Determine the (X, Y) coordinate at the center of the cell enclosing the given text.  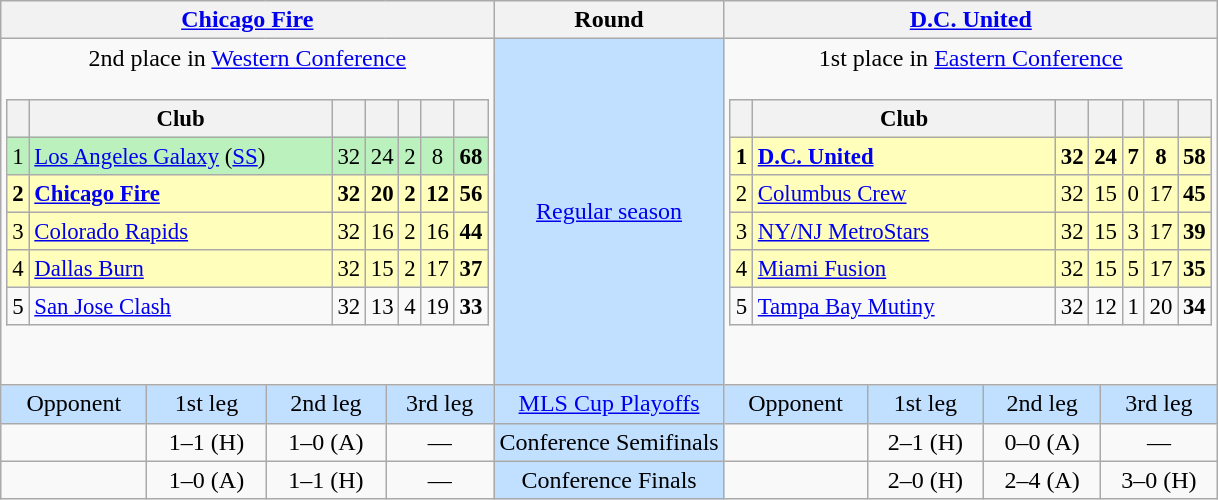
33 (470, 306)
19 (438, 306)
7 (1133, 156)
MLS Cup Playoffs (609, 404)
Colorado Rapids (180, 231)
Conference Semifinals (609, 442)
68 (470, 156)
58 (1194, 156)
NY/NJ MetroStars (904, 231)
0 (1133, 193)
3–0 (H) (1160, 480)
Miami Fusion (904, 268)
2–4 (A) (1042, 480)
Regular season (609, 212)
34 (1194, 306)
35 (1194, 268)
44 (470, 231)
37 (470, 268)
2–0 (H) (926, 480)
56 (470, 193)
Dallas Burn (180, 268)
13 (382, 306)
Los Angeles Galaxy (SS) (180, 156)
2–1 (H) (926, 442)
45 (1194, 193)
Round (609, 20)
Tampa Bay Mutiny (904, 306)
0–0 (A) (1042, 442)
Columbus Crew (904, 193)
Conference Finals (609, 480)
39 (1194, 231)
San Jose Clash (180, 306)
